Identify which cell holds the provided text, then report its [x, y] central coordinate. 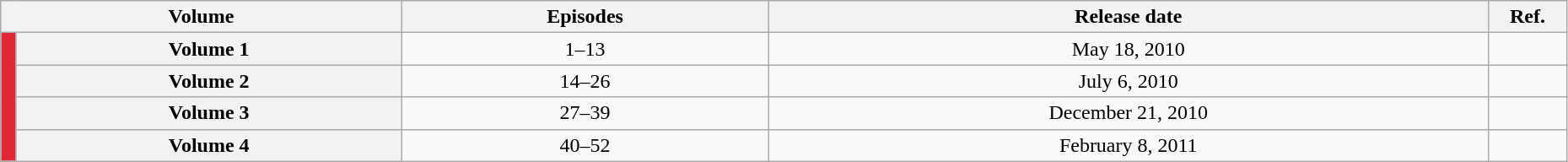
December 21, 2010 [1129, 113]
40–52 [585, 145]
27–39 [585, 113]
Ref. [1528, 17]
Volume 3 [209, 113]
February 8, 2011 [1129, 145]
Release date [1129, 17]
Volume 1 [209, 49]
Volume 4 [209, 145]
Episodes [585, 17]
Volume 2 [209, 81]
14–26 [585, 81]
July 6, 2010 [1129, 81]
May 18, 2010 [1129, 49]
1–13 [585, 49]
Volume [201, 17]
